Search for the cell housing the specified text and yield its [X, Y] center coordinate. 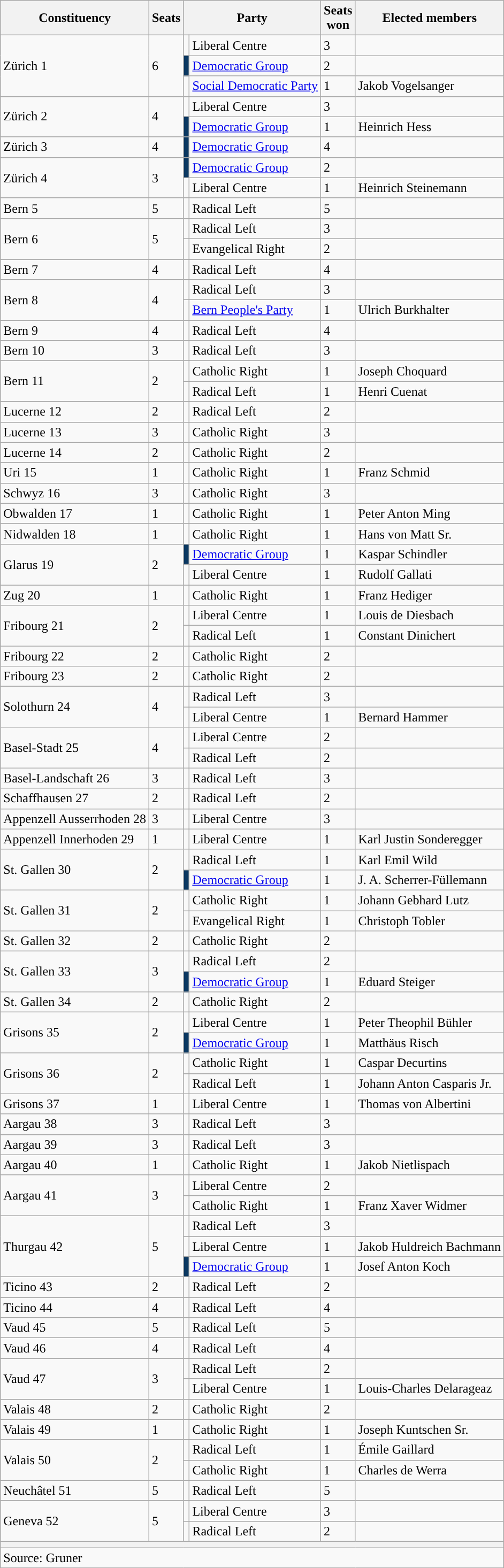
St. Gallen 33 [75, 972]
Louis-Charles Delarageaz [430, 1389]
Louis de Diesbach [430, 616]
Aargau 39 [75, 1144]
Franz Schmid [430, 473]
Matthäus Risch [430, 1043]
Bern 10 [75, 351]
Aargau 40 [75, 1165]
Seatswon [338, 18]
6 [166, 66]
Schwyz 16 [75, 493]
Lucerne 12 [75, 412]
Appenzell Innerhoden 29 [75, 839]
Bern 7 [75, 269]
Heinrich Hess [430, 127]
Grisons 37 [75, 1104]
Party [253, 18]
Ulrich Burkhalter [430, 310]
Appenzell Ausserrhoden 28 [75, 819]
Grisons 36 [75, 1073]
Vaud 46 [75, 1348]
Charles de Werra [430, 1470]
Vaud 47 [75, 1379]
Jakob Nietlispach [430, 1165]
Johann Gebhard Lutz [430, 900]
Peter Anton Ming [430, 513]
Zürich 2 [75, 117]
St. Gallen 31 [75, 910]
Valais 49 [75, 1429]
Karl Emil Wild [430, 859]
J. A. Scherrer-Füllemann [430, 880]
Basel-Landschaft 26 [75, 778]
Karl Justin Sonderegger [430, 839]
Bern 9 [75, 330]
Zürich 1 [75, 66]
Franz Xaver Widmer [430, 1205]
Zürich 3 [75, 147]
Aargau 38 [75, 1124]
Elected members [430, 18]
Zug 20 [75, 595]
Peter Theophil Bühler [430, 1023]
Bern 6 [75, 239]
Glarus 19 [75, 564]
Nidwalden 18 [75, 534]
Source: Gruner [253, 1558]
Christoph Tobler [430, 920]
Franz Hediger [430, 595]
Obwalden 17 [75, 513]
Lucerne 14 [75, 452]
St. Gallen 34 [75, 1002]
Vaud 45 [75, 1328]
Valais 50 [75, 1460]
Neuchâtel 51 [75, 1490]
Jakob Vogelsanger [430, 86]
Lucerne 13 [75, 432]
Thomas von Albertini [430, 1104]
Joseph Kuntschen Sr. [430, 1429]
Thurgau 42 [75, 1246]
Jakob Huldreich Bachmann [430, 1247]
Seats [166, 18]
Kaspar Schindler [430, 554]
Fribourg 23 [75, 677]
Henri Cuenat [430, 391]
Bern 11 [75, 381]
Bernard Hammer [430, 717]
Uri 15 [75, 473]
Valais 48 [75, 1409]
Heinrich Steinemann [430, 188]
Bern People's Party [255, 310]
Aargau 41 [75, 1195]
Johann Anton Casparis Jr. [430, 1083]
St. Gallen 30 [75, 870]
Hans von Matt Sr. [430, 534]
Joseph Choquard [430, 371]
Fribourg 22 [75, 656]
St. Gallen 32 [75, 941]
Constant Dinichert [430, 636]
Social Democratic Party [255, 86]
Zürich 4 [75, 178]
Constituency [75, 18]
Geneva 52 [75, 1521]
Fribourg 21 [75, 626]
Josef Anton Koch [430, 1267]
Bern 8 [75, 300]
Schaffhausen 27 [75, 798]
Solothurn 24 [75, 707]
Caspar Decurtins [430, 1063]
Bern 5 [75, 208]
Rudolf Gallati [430, 574]
Ticino 43 [75, 1287]
Émile Gaillard [430, 1450]
Basel-Stadt 25 [75, 748]
Grisons 35 [75, 1033]
Ticino 44 [75, 1308]
Eduard Steiger [430, 982]
